Determine the [X, Y] coordinate at the center of the cell enclosing the given text.  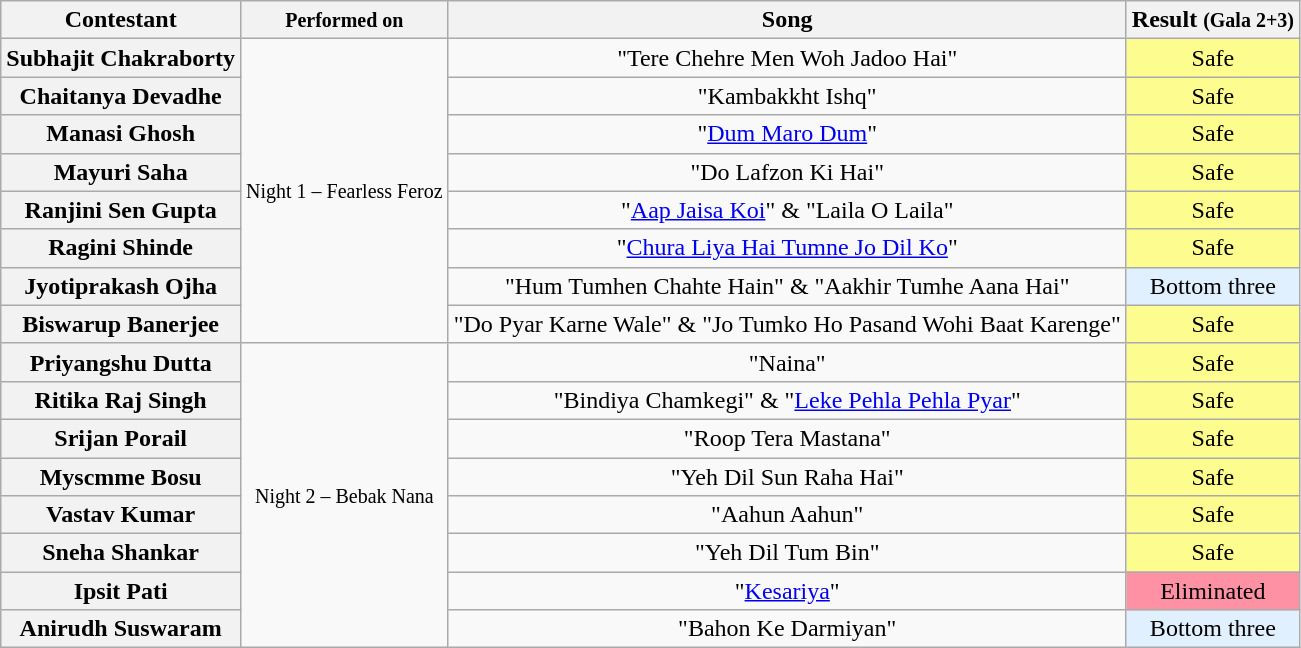
"Hum Tumhen Chahte Hain" & "Aakhir Tumhe Aana Hai" [787, 286]
Vastav Kumar [121, 515]
Manasi Ghosh [121, 134]
Ragini Shinde [121, 248]
"Kesariya" [787, 591]
Ipsit Pati [121, 591]
Anirudh Suswaram [121, 629]
"Bahon Ke Darmiyan" [787, 629]
Jyotiprakash Ojha [121, 286]
"Kambakkht Ishq" [787, 96]
Priyangshu Dutta [121, 362]
"Aahun Aahun" [787, 515]
Chaitanya Devadhe [121, 96]
Night 2 – Bebak Nana [345, 495]
"Bindiya Chamkegi" & "Leke Pehla Pehla Pyar" [787, 400]
Ritika Raj Singh [121, 400]
Song [787, 20]
Eliminated [1212, 591]
"Do Pyar Karne Wale" & "Jo Tumko Ho Pasand Wohi Baat Karenge" [787, 324]
"Yeh Dil Tum Bin" [787, 553]
Contestant [121, 20]
Biswarup Banerjee [121, 324]
Myscmme Bosu [121, 477]
Srijan Porail [121, 438]
Performed on [345, 20]
"Roop Tera Mastana" [787, 438]
Ranjini Sen Gupta [121, 210]
"Dum Maro Dum" [787, 134]
"Chura Liya Hai Tumne Jo Dil Ko" [787, 248]
"Naina" [787, 362]
Sneha Shankar [121, 553]
Night 1 – Fearless Feroz [345, 191]
Mayuri Saha [121, 172]
"Do Lafzon Ki Hai" [787, 172]
Result (Gala 2+3) [1212, 20]
"Aap Jaisa Koi" & "Laila O Laila" [787, 210]
"Tere Chehre Men Woh Jadoo Hai" [787, 58]
Subhajit Chakraborty [121, 58]
"Yeh Dil Sun Raha Hai" [787, 477]
